Detect which cell encompasses the target text, then output its (x, y) center coordinate. 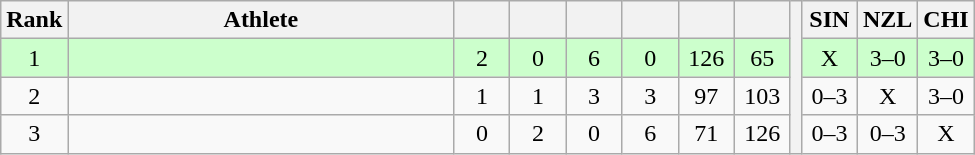
CHI (946, 20)
103 (762, 96)
65 (762, 58)
SIN (829, 20)
NZL (887, 20)
Rank (34, 20)
97 (706, 96)
Athlete (261, 20)
71 (706, 134)
